For the text-containing cell, return its midpoint in (x, y) coordinate format. 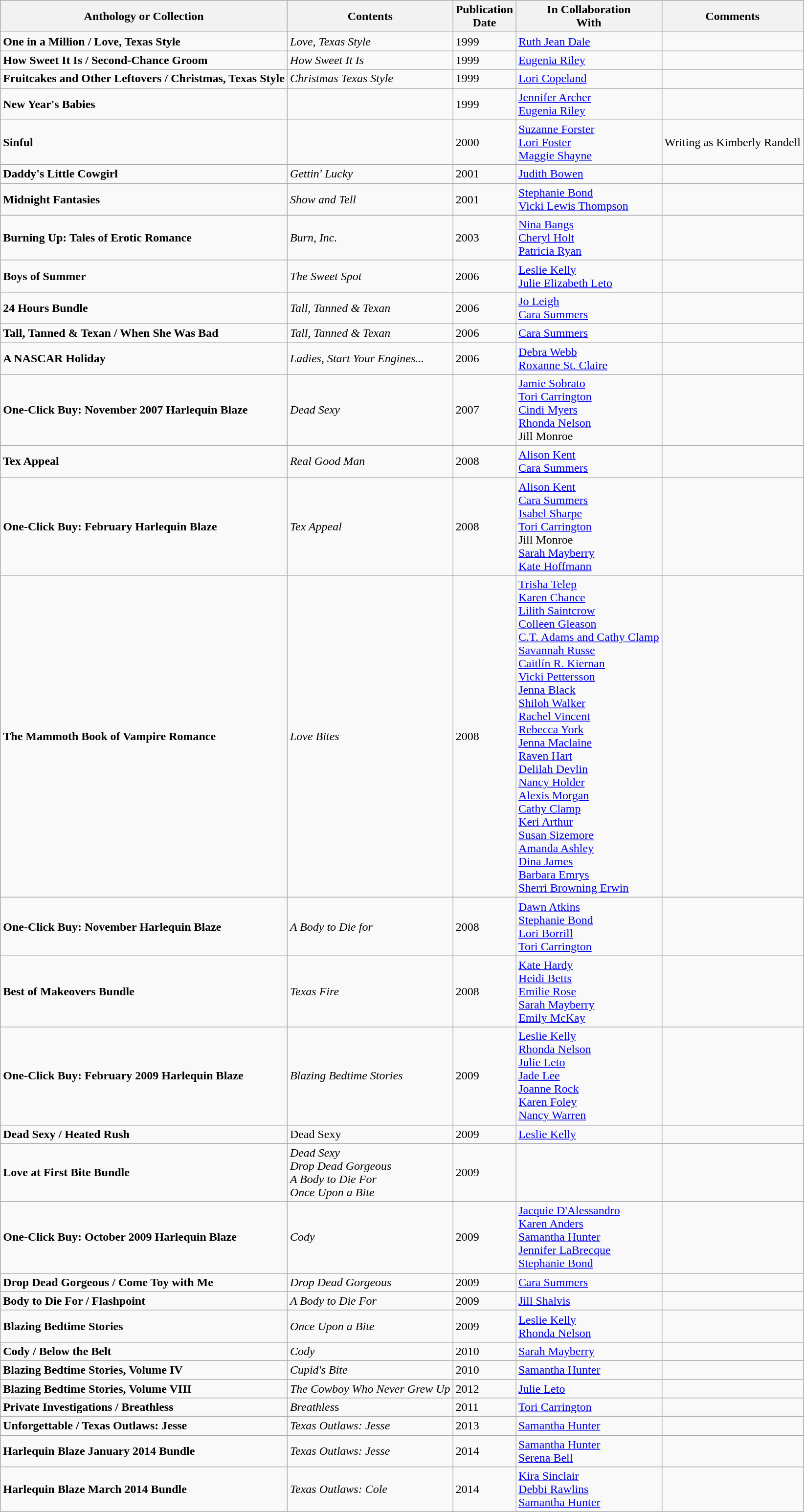
Texas Fire (370, 991)
Dead SexyDrop Dead GorgeousA Body to Die ForOnce Upon a Bite (370, 1172)
2011 (484, 1407)
Body to Die For / Flashpoint (144, 1301)
2012 (484, 1389)
Harlequin Blaze January 2014 Bundle (144, 1451)
Unforgettable / Texas Outlaws: Jesse (144, 1426)
Debra WebbRoxanne St. Claire (589, 358)
Blazing Bedtime Stories, Volume IV (144, 1370)
Judith Bowen (589, 174)
Leslie KellyJulie Elizabeth Leto (589, 276)
Leslie KellyRhonda NelsonJulie LetoJade LeeJoanne RockKaren FoleyNancy Warren (589, 1076)
Love, Texas Style (370, 42)
Show and Tell (370, 199)
2000 (484, 142)
Eugenia Riley (589, 60)
Dawn AtkinsStephanie BondLori BorrillTori Carrington (589, 927)
Love Bites (370, 736)
Cody / Below the Belt (144, 1351)
Jacquie D'AlessandroKaren AndersSamantha HunterJennifer LaBrecqueStephanie Bond (589, 1237)
24 Hours Bundle (144, 308)
2003 (484, 238)
One-Click Buy: November 2007 Harlequin Blaze (144, 410)
Jennifer ArcherEugenia Riley (589, 104)
Julie Leto (589, 1389)
Fruitcakes and Other Leftovers / Christmas, Texas Style (144, 79)
Ruth Jean Dale (589, 42)
Sinful (144, 142)
Samantha HunterSerena Bell (589, 1451)
Daddy's Little Cowgirl (144, 174)
2013 (484, 1426)
Leslie KellyRhonda Nelson (589, 1326)
Sarah Mayberry (589, 1351)
Suzanne ForsterLori FosterMaggie Shayne (589, 142)
2007 (484, 410)
Midnight Fantasies (144, 199)
Ladies, Start Your Engines... (370, 358)
Comments (733, 17)
One-Click Buy: February 2009 Harlequin Blaze (144, 1076)
Tall, Tanned & Texan / When She Was Bad (144, 333)
Alison KentCara Summers (589, 461)
Real Good Man (370, 461)
The Sweet Spot (370, 276)
One in a Million / Love, Texas Style (144, 42)
Christmas Texas Style (370, 79)
Kira SinclairDebbi RawlinsSamantha Hunter (589, 1490)
How Sweet It Is (370, 60)
New Year's Babies (144, 104)
A NASCAR Holiday (144, 358)
Alison KentCara SummersIsabel SharpeTori CarringtonJill MonroeSarah MayberryKate Hoffmann (589, 526)
Private Investigations / Breathless (144, 1407)
Love at First Bite Bundle (144, 1172)
Kate HardyHeidi BettsEmilie RoseSarah MayberryEmily McKay (589, 991)
In CollaborationWith (589, 17)
Anthology or Collection (144, 17)
How Sweet It Is / Second-Chance Groom (144, 60)
Boys of Summer (144, 276)
Jo LeighCara Summers (589, 308)
One-Click Buy: November Harlequin Blaze (144, 927)
The Cowboy Who Never Grew Up (370, 1389)
Writing as Kimberly Randell (733, 142)
Gettin' Lucky (370, 174)
Lori Copeland (589, 79)
Nina BangsCheryl HoltPatricia Ryan (589, 238)
PublicationDate (484, 17)
Tori Carrington (589, 1407)
Texas Outlaws: Cole (370, 1490)
Jill Shalvis (589, 1301)
Drop Dead Gorgeous (370, 1282)
The Mammoth Book of Vampire Romance (144, 736)
Breathless (370, 1407)
Cupid's Bite (370, 1370)
Harlequin Blaze March 2014 Bundle (144, 1490)
Jamie SobratoTori CarringtonCindi MyersRhonda NelsonJill Monroe (589, 410)
A Body to Die For (370, 1301)
Best of Makeovers Bundle (144, 991)
Burn, Inc. (370, 238)
A Body to Die for (370, 927)
Burning Up: Tales of Erotic Romance (144, 238)
Stephanie BondVicki Lewis Thompson (589, 199)
Once Upon a Bite (370, 1326)
Contents (370, 17)
One-Click Buy: October 2009 Harlequin Blaze (144, 1237)
One-Click Buy: February Harlequin Blaze (144, 526)
Drop Dead Gorgeous / Come Toy with Me (144, 1282)
Blazing Bedtime Stories, Volume VIII (144, 1389)
Dead Sexy / Heated Rush (144, 1134)
Leslie Kelly (589, 1134)
